Extract the (x, y) coordinate from the center of the cell holding the provided text.  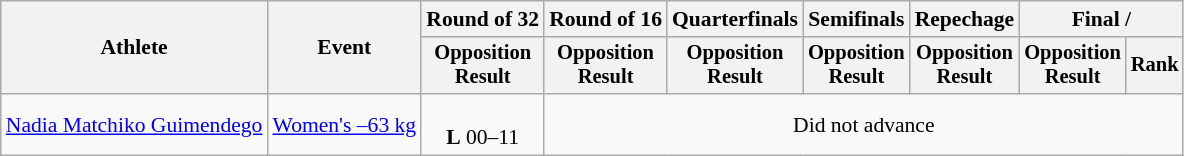
Women's –63 kg (344, 124)
Round of 16 (606, 19)
Event (344, 48)
Quarterfinals (735, 19)
Athlete (134, 48)
Repechage (965, 19)
Rank (1155, 66)
Semifinals (856, 19)
Final / (1101, 19)
Round of 32 (482, 19)
L 00–11 (482, 124)
Nadia Matchiko Guimendego (134, 124)
Did not advance (864, 124)
